Scan for the cell matching the given text and deliver its [x, y] coordinate at center. 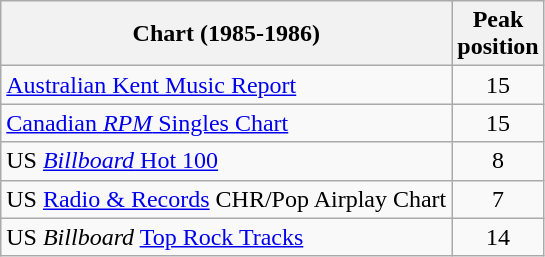
7 [498, 199]
8 [498, 161]
Chart (1985-1986) [226, 34]
14 [498, 237]
US Billboard Hot 100 [226, 161]
Australian Kent Music Report [226, 85]
US Radio & Records CHR/Pop Airplay Chart [226, 199]
US Billboard Top Rock Tracks [226, 237]
Peakposition [498, 34]
Canadian RPM Singles Chart [226, 123]
